Search for the cell housing the specified text and yield its (X, Y) center coordinate. 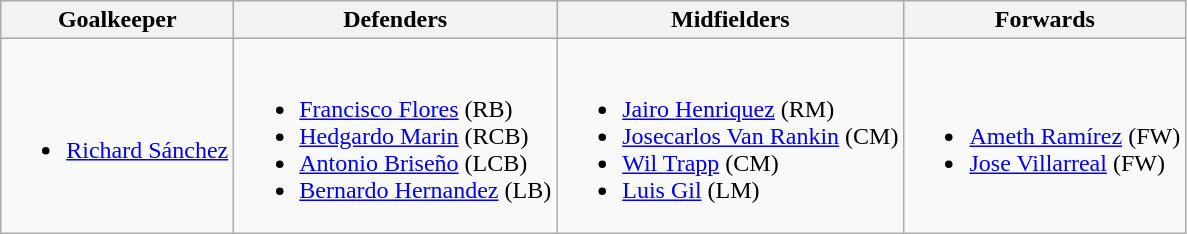
Richard Sánchez (118, 136)
Ameth Ramírez (FW) Jose Villarreal (FW) (1045, 136)
Francisco Flores (RB) Hedgardo Marin (RCB) Antonio Briseño (LCB) Bernardo Hernandez (LB) (396, 136)
Defenders (396, 20)
Midfielders (730, 20)
Goalkeeper (118, 20)
Jairo Henriquez (RM) Josecarlos Van Rankin (CM) Wil Trapp (CM) Luis Gil (LM) (730, 136)
Forwards (1045, 20)
